Capture the cell that displays the provided text and extract its [x, y] central coordinate. 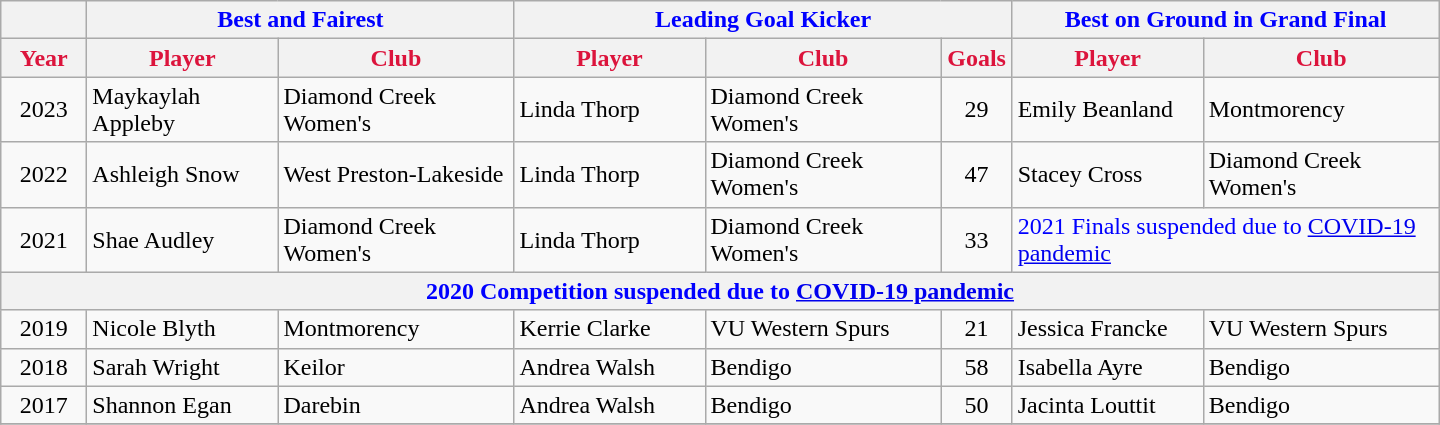
2020 Competition suspended due to COVID-19 pandemic [720, 291]
Goals [976, 58]
Sarah Wright [182, 367]
Shae Audley [182, 240]
West Preston-Lakeside [396, 174]
58 [976, 367]
2019 [44, 329]
2021 Finals suspended due to COVID-19 pandemic [1226, 240]
21 [976, 329]
2023 [44, 110]
Keilor [396, 367]
47 [976, 174]
2017 [44, 405]
29 [976, 110]
Best and Fairest [300, 20]
50 [976, 405]
Ashleigh Snow [182, 174]
33 [976, 240]
Kerrie Clarke [610, 329]
Stacey Cross [1108, 174]
Best on Ground in Grand Final [1226, 20]
2021 [44, 240]
Year [44, 58]
2022 [44, 174]
Shannon Egan [182, 405]
Nicole Blyth [182, 329]
2018 [44, 367]
Jacinta Louttit [1108, 405]
Maykaylah Appleby [182, 110]
Jessica Francke [1108, 329]
Leading Goal Kicker [763, 20]
Emily Beanland [1108, 110]
Isabella Ayre [1108, 367]
Darebin [396, 405]
